For the text-containing cell, return its midpoint in [X, Y] coordinate format. 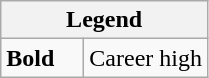
Legend [104, 20]
Career high [146, 58]
Bold [42, 58]
